Determine the [X, Y] coordinate at the center of the cell enclosing the given text.  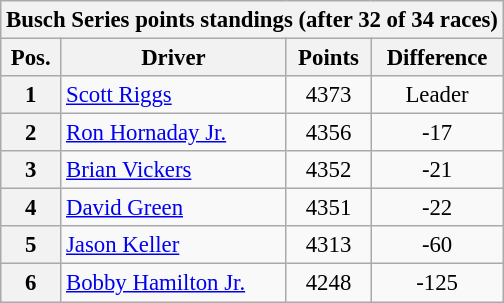
Ron Hornaday Jr. [174, 133]
4248 [328, 283]
Driver [174, 58]
2 [31, 133]
Pos. [31, 58]
4351 [328, 208]
David Green [174, 208]
6 [31, 283]
Points [328, 58]
4356 [328, 133]
Bobby Hamilton Jr. [174, 283]
-60 [437, 245]
1 [31, 95]
-22 [437, 208]
4352 [328, 170]
3 [31, 170]
Jason Keller [174, 245]
Leader [437, 95]
-125 [437, 283]
Difference [437, 58]
5 [31, 245]
4313 [328, 245]
Brian Vickers [174, 170]
-17 [437, 133]
4373 [328, 95]
4 [31, 208]
Scott Riggs [174, 95]
-21 [437, 170]
Busch Series points standings (after 32 of 34 races) [252, 20]
